Scan for the cell matching the given text and deliver its [x, y] coordinate at center. 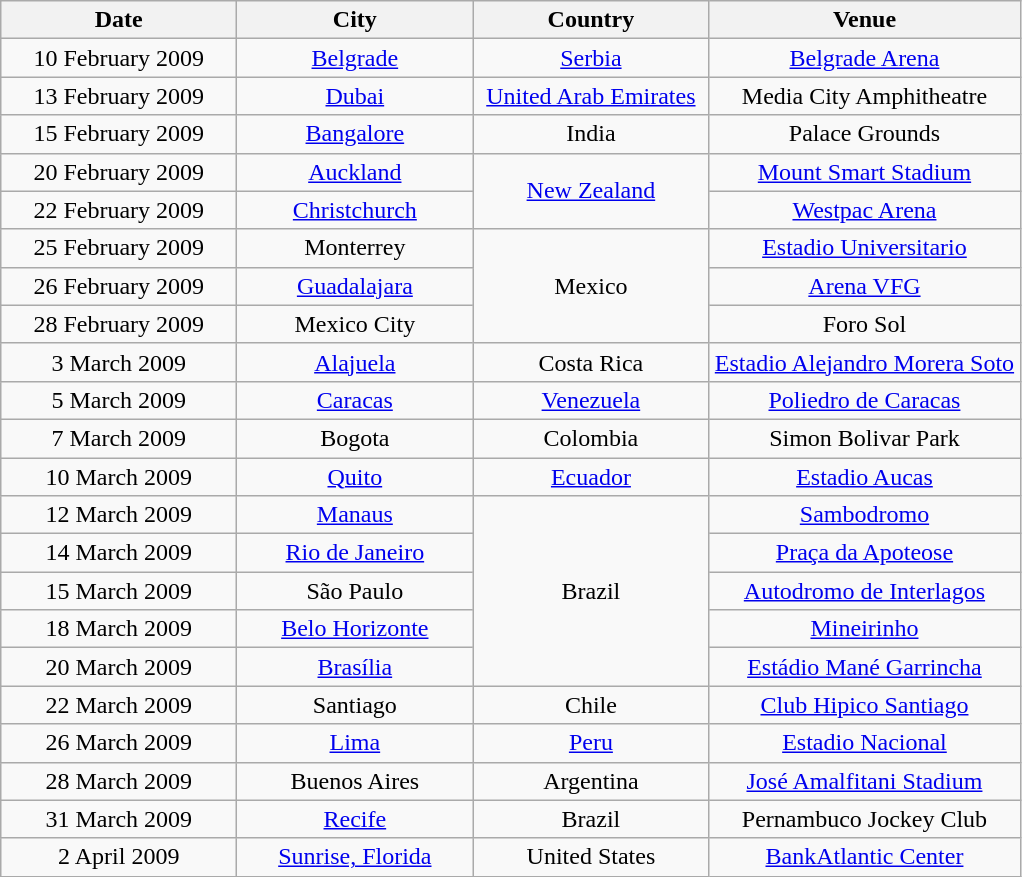
25 February 2009 [119, 248]
São Paulo [355, 591]
20 March 2009 [119, 667]
18 March 2009 [119, 629]
Autodromo de Interlagos [864, 591]
Praça da Apoteose [864, 553]
Club Hipico Santiago [864, 705]
Argentina [591, 781]
10 February 2009 [119, 58]
Estadio Alejandro Morera Soto [864, 362]
Pernambuco Jockey Club [864, 819]
Simon Bolivar Park [864, 438]
Venue [864, 20]
Auckland [355, 172]
Caracas [355, 400]
Peru [591, 743]
Belgrade [355, 58]
26 March 2009 [119, 743]
28 March 2009 [119, 781]
Poliedro de Caracas [864, 400]
Recife [355, 819]
15 March 2009 [119, 591]
New Zealand [591, 191]
Christchurch [355, 210]
Media City Amphitheatre [864, 96]
Mexico City [355, 324]
BankAtlantic Center [864, 857]
Santiago [355, 705]
10 March 2009 [119, 477]
Colombia [591, 438]
Estadio Nacional [864, 743]
Country [591, 20]
Arena VFG [864, 286]
Bogota [355, 438]
31 March 2009 [119, 819]
Mount Smart Stadium [864, 172]
Lima [355, 743]
Quito [355, 477]
Guadalajara [355, 286]
14 March 2009 [119, 553]
15 February 2009 [119, 134]
7 March 2009 [119, 438]
United Arab Emirates [591, 96]
28 February 2009 [119, 324]
Buenos Aires [355, 781]
United States [591, 857]
3 March 2009 [119, 362]
Date [119, 20]
Serbia [591, 58]
India [591, 134]
Manaus [355, 515]
Sambodromo [864, 515]
José Amalfitani Stadium [864, 781]
Mineirinho [864, 629]
13 February 2009 [119, 96]
Brasília [355, 667]
Monterrey [355, 248]
Costa Rica [591, 362]
Chile [591, 705]
5 March 2009 [119, 400]
Mexico [591, 286]
Rio de Janeiro [355, 553]
Palace Grounds [864, 134]
Foro Sol [864, 324]
20 February 2009 [119, 172]
Ecuador [591, 477]
Sunrise, Florida [355, 857]
Westpac Arena [864, 210]
26 February 2009 [119, 286]
Belo Horizonte [355, 629]
Dubai [355, 96]
Belgrade Arena [864, 58]
Bangalore [355, 134]
22 February 2009 [119, 210]
City [355, 20]
Estádio Mané Garrincha [864, 667]
Estadio Universitario [864, 248]
Estadio Aucas [864, 477]
2 April 2009 [119, 857]
12 March 2009 [119, 515]
Venezuela [591, 400]
22 March 2009 [119, 705]
Alajuela [355, 362]
